Output the (X, Y) coordinate of the center of the cell containing the given text.  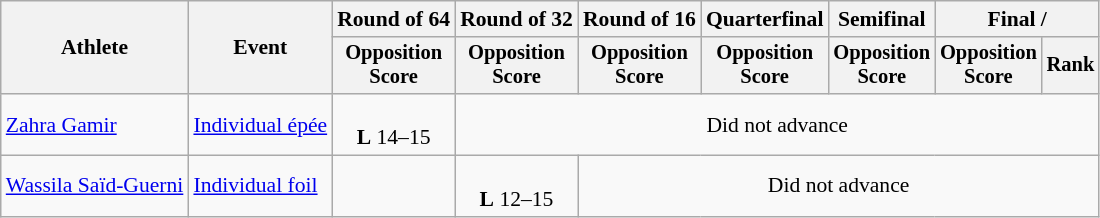
Rank (1071, 66)
Round of 32 (516, 19)
L 14–15 (394, 124)
Individual foil (260, 186)
L 12–15 (516, 186)
Event (260, 48)
Final / (1017, 19)
Round of 16 (640, 19)
Athlete (95, 48)
Quarterfinal (765, 19)
Round of 64 (394, 19)
Individual épée (260, 124)
Semifinal (882, 19)
Zahra Gamir (95, 124)
Wassila Saïd-Guerni (95, 186)
